Find where the given text appears and provide that cell's center as (x, y) coordinate. 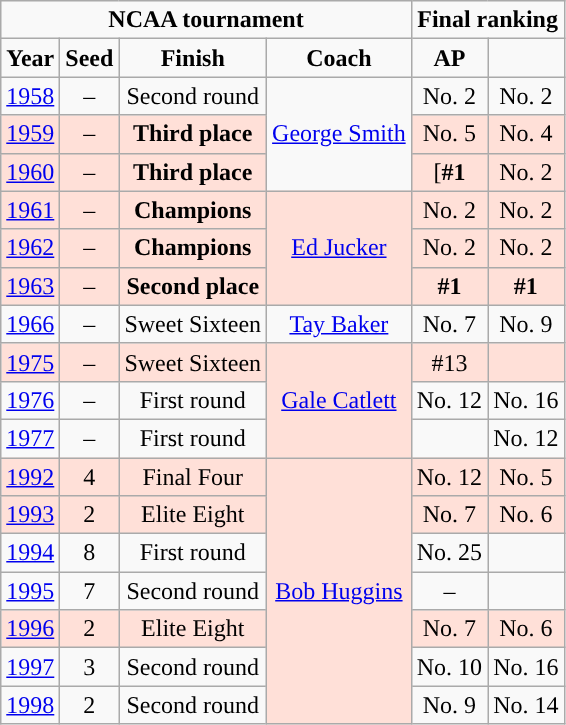
1960 (30, 172)
Seed (90, 58)
No. 10 (449, 667)
George Smith (340, 134)
8 (90, 553)
4 (90, 477)
No. 14 (526, 705)
Finish (193, 58)
Coach (340, 58)
1962 (30, 248)
1959 (30, 134)
Bob Huggins (340, 591)
1976 (30, 400)
1996 (30, 629)
1993 (30, 515)
Final Four (193, 477)
1998 (30, 705)
1994 (30, 553)
1961 (30, 210)
Tay Baker (340, 324)
#13 (449, 362)
1958 (30, 96)
Gale Catlett (340, 400)
1995 (30, 591)
1963 (30, 286)
1977 (30, 438)
7 (90, 591)
1966 (30, 324)
[#1 (449, 172)
Ed Jucker (340, 248)
No. 4 (526, 134)
3 (90, 667)
Final ranking (488, 20)
No. 25 (449, 553)
NCAA tournament (206, 20)
1992 (30, 477)
1975 (30, 362)
1997 (30, 667)
AP (449, 58)
Second place (193, 286)
Year (30, 58)
